Search for the cell housing the specified text and yield its (x, y) center coordinate. 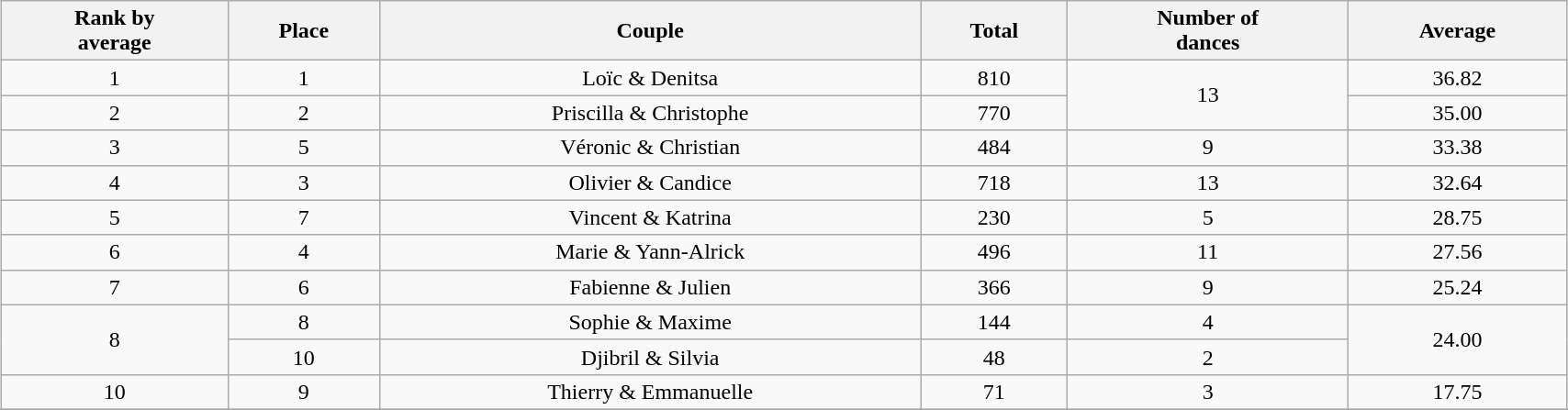
25.24 (1458, 287)
Total (993, 31)
Marie & Yann-Alrick (650, 252)
Priscilla & Christophe (650, 113)
Olivier & Candice (650, 183)
Sophie & Maxime (650, 322)
366 (993, 287)
484 (993, 148)
35.00 (1458, 113)
Fabienne & Julien (650, 287)
17.75 (1458, 392)
Véronic & Christian (650, 148)
71 (993, 392)
144 (993, 322)
770 (993, 113)
718 (993, 183)
230 (993, 217)
Average (1458, 31)
24.00 (1458, 339)
810 (993, 78)
Number of dances (1208, 31)
Djibril & Silvia (650, 357)
33.38 (1458, 148)
496 (993, 252)
Place (303, 31)
11 (1208, 252)
27.56 (1458, 252)
48 (993, 357)
Couple (650, 31)
28.75 (1458, 217)
Thierry & Emmanuelle (650, 392)
Loïc & Denitsa (650, 78)
Vincent & Katrina (650, 217)
32.64 (1458, 183)
36.82 (1458, 78)
Rank byaverage (114, 31)
